For the text-containing cell, return its midpoint in [x, y] coordinate format. 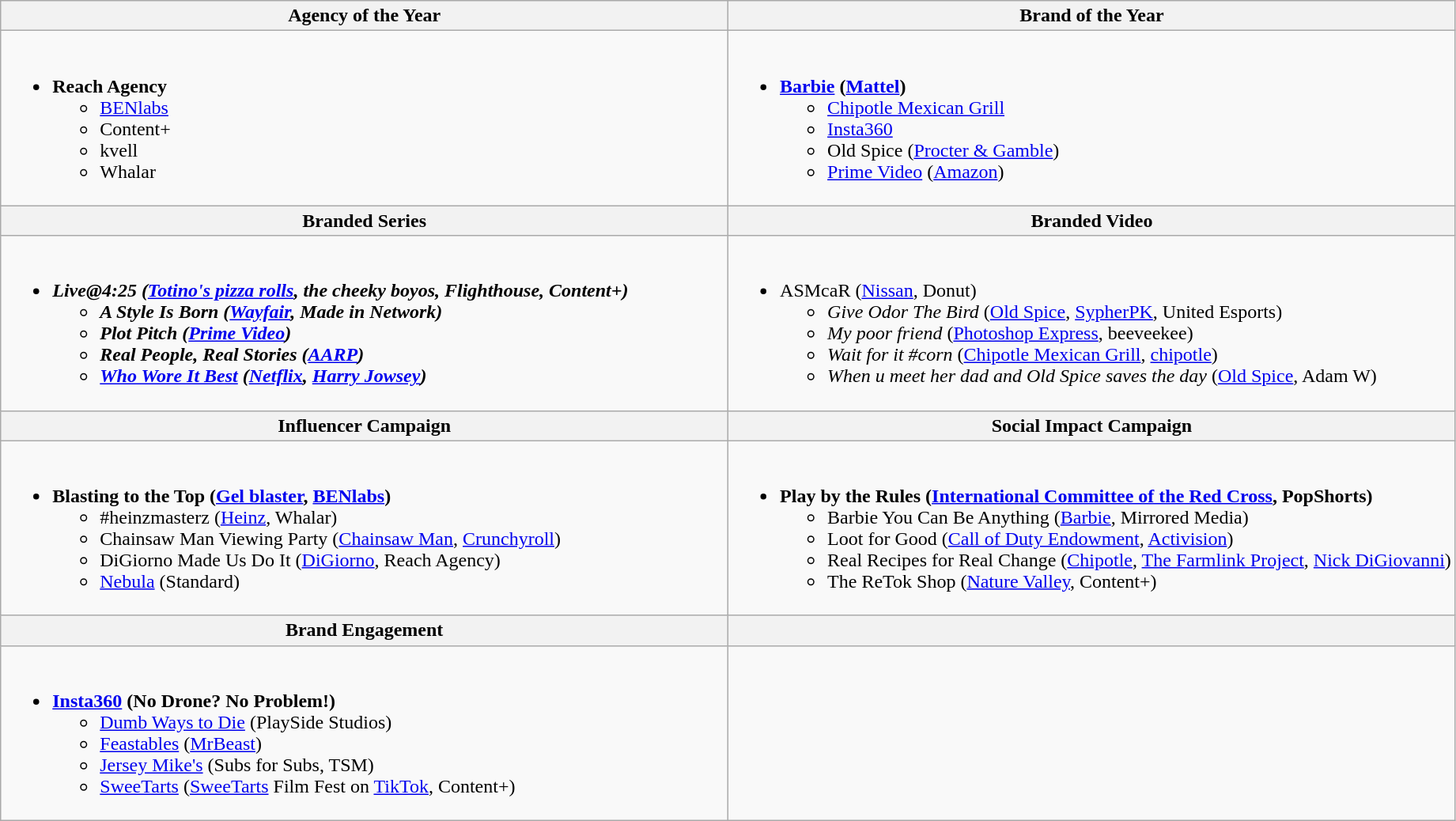
Reach AgencyBENlabsContent+kvellWhalar [365, 119]
Branded Series [365, 221]
Agency of the Year [365, 16]
Branded Video [1092, 221]
Brand of the Year [1092, 16]
Brand Engagement [365, 630]
Barbie (Mattel)Chipotle Mexican GrillInsta360Old Spice (Procter & Gamble)Prime Video (Amazon) [1092, 119]
Influencer Campaign [365, 426]
Social Impact Campaign [1092, 426]
